Find where the given text appears and provide that cell's center as (X, Y) coordinate. 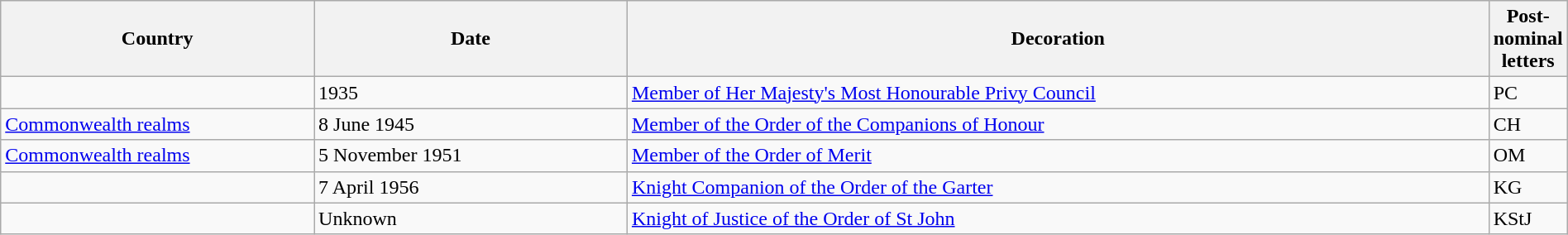
Knight of Justice of the Order of St John (1058, 218)
Country (157, 39)
Member of Her Majesty's Most Honourable Privy Council (1058, 93)
OM (1528, 156)
Post-nominal letters (1528, 39)
7 April 1956 (471, 187)
KStJ (1528, 218)
5 November 1951 (471, 156)
Decoration (1058, 39)
1935 (471, 93)
Knight Companion of the Order of the Garter (1058, 187)
Member of the Order of the Companions of Honour (1058, 124)
8 June 1945 (471, 124)
CH (1528, 124)
Unknown (471, 218)
KG (1528, 187)
Date (471, 39)
Member of the Order of Merit (1058, 156)
PC (1528, 93)
